Search for the cell housing the specified text and yield its (X, Y) center coordinate. 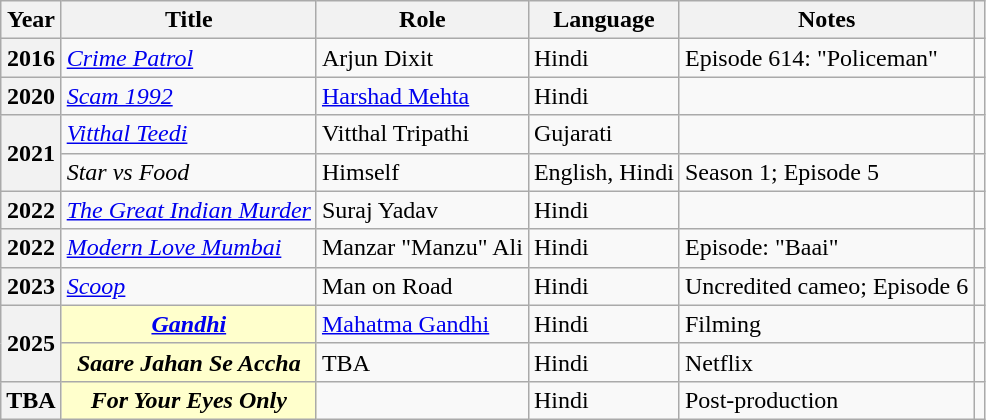
Crime Patrol (188, 58)
Saare Jahan Se Accha (188, 362)
Scoop (188, 286)
Vitthal Teedi (188, 134)
Uncredited cameo; Episode 6 (826, 286)
English, Hindi (604, 172)
Modern Love Mumbai (188, 248)
Filming (826, 324)
2020 (31, 96)
Gujarati (604, 134)
2021 (31, 153)
Year (31, 20)
Mahatma Gandhi (422, 324)
2016 (31, 58)
Post-production (826, 400)
Arjun Dixit (422, 58)
Man on Road (422, 286)
Netflix (826, 362)
Harshad Mehta (422, 96)
Himself (422, 172)
Scam 1992 (188, 96)
Season 1; Episode 5 (826, 172)
Episode: "Baai" (826, 248)
Language (604, 20)
Title (188, 20)
Episode 614: "Policeman" (826, 58)
Manzar "Manzu" Ali (422, 248)
Role (422, 20)
Star vs Food (188, 172)
Gandhi (188, 324)
Vitthal Tripathi (422, 134)
2025 (31, 343)
2023 (31, 286)
Suraj Yadav (422, 210)
For Your Eyes Only (188, 400)
Notes (826, 20)
The Great Indian Murder (188, 210)
